From the cell containing the given text, extract its center point as [X, Y] coordinate. 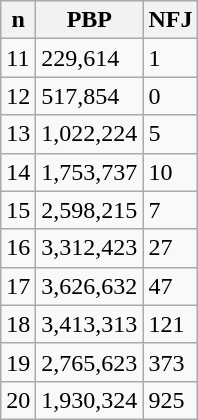
PBP [90, 20]
27 [170, 248]
14 [18, 172]
1,022,224 [90, 134]
NFJ [170, 20]
2,598,215 [90, 210]
373 [170, 362]
1,753,737 [90, 172]
7 [170, 210]
n [18, 20]
517,854 [90, 96]
2,765,623 [90, 362]
3,626,632 [90, 286]
47 [170, 286]
15 [18, 210]
17 [18, 286]
11 [18, 58]
12 [18, 96]
3,312,423 [90, 248]
3,413,313 [90, 324]
16 [18, 248]
925 [170, 400]
229,614 [90, 58]
1,930,324 [90, 400]
10 [170, 172]
13 [18, 134]
20 [18, 400]
121 [170, 324]
0 [170, 96]
19 [18, 362]
1 [170, 58]
5 [170, 134]
18 [18, 324]
